Find where the given text appears and provide that cell's center as (X, Y) coordinate. 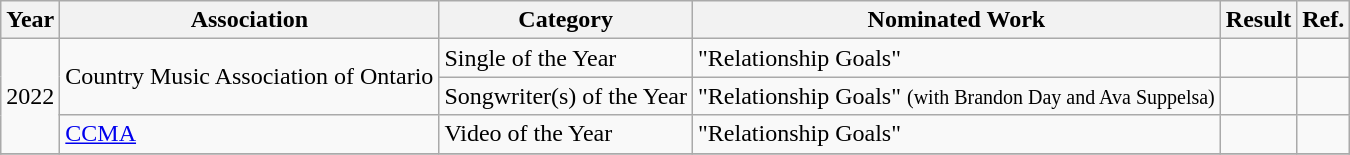
Year (30, 20)
Category (566, 20)
Video of the Year (566, 134)
Ref. (1324, 20)
"Relationship Goals" (with Brandon Day and Ava Suppelsa) (957, 96)
2022 (30, 96)
Nominated Work (957, 20)
Songwriter(s) of the Year (566, 96)
Association (250, 20)
CCMA (250, 134)
Single of the Year (566, 58)
Result (1258, 20)
Country Music Association of Ontario (250, 77)
